For the text-containing cell, return its midpoint in (X, Y) coordinate format. 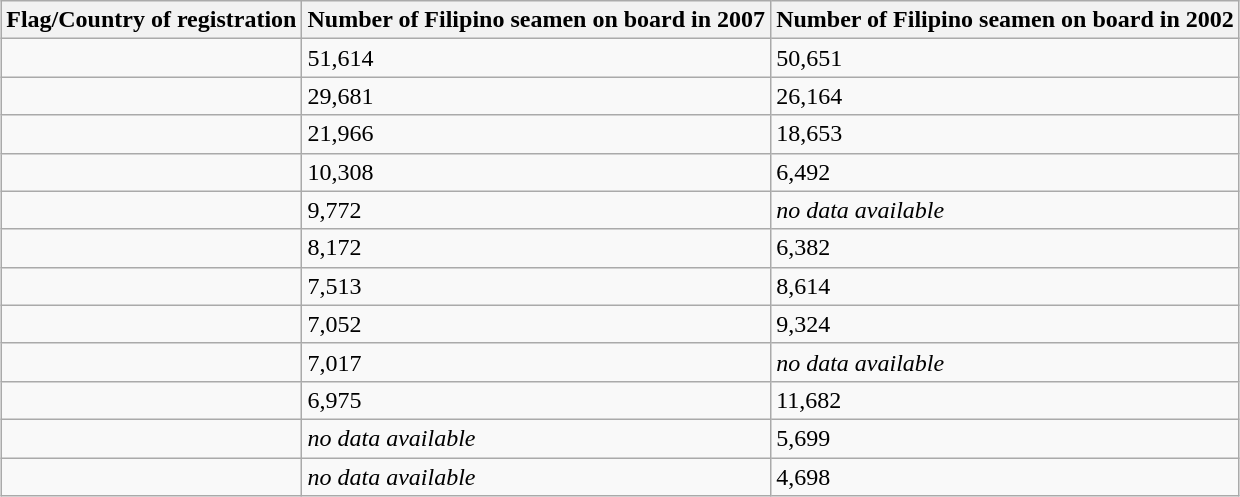
7,052 (536, 324)
8,172 (536, 248)
51,614 (536, 58)
Flag/Country of registration (152, 20)
26,164 (1006, 96)
8,614 (1006, 286)
6,492 (1006, 172)
29,681 (536, 96)
7,017 (536, 362)
5,699 (1006, 438)
6,975 (536, 400)
4,698 (1006, 477)
18,653 (1006, 134)
11,682 (1006, 400)
9,324 (1006, 324)
50,651 (1006, 58)
7,513 (536, 286)
Number of Filipino seamen on board in 2002 (1006, 20)
21,966 (536, 134)
6,382 (1006, 248)
9,772 (536, 210)
Number of Filipino seamen on board in 2007 (536, 20)
10,308 (536, 172)
